Capture the cell that displays the provided text and extract its [X, Y] central coordinate. 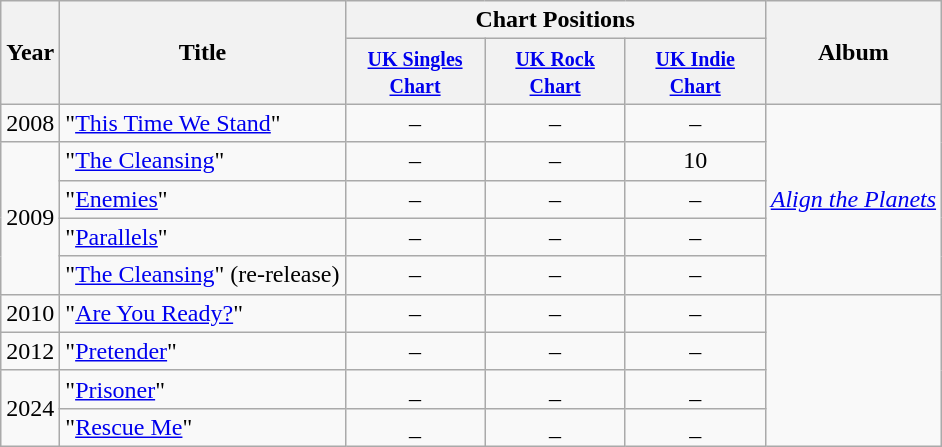
2009 [30, 218]
2024 [30, 408]
UK Rock Chart [555, 72]
"Are You Ready?" [202, 313]
"Rescue Me" [202, 427]
UK Singles Chart [415, 72]
"Prisoner" [202, 389]
UK Indie Chart [695, 72]
10 [695, 161]
"Enemies" [202, 199]
"This Time We Stand" [202, 123]
2010 [30, 313]
2008 [30, 123]
Album [853, 52]
2012 [30, 351]
Align the Planets [853, 199]
Chart Positions [555, 20]
"The Cleansing" (re-release) [202, 275]
"Parallels" [202, 237]
Title [202, 52]
"The Cleansing" [202, 161]
Year [30, 52]
"Pretender" [202, 351]
